Scan for the cell matching the given text and deliver its (x, y) coordinate at center. 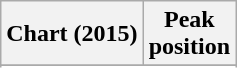
Chart (2015) (72, 34)
Peakposition (189, 34)
